Find where the given text appears and provide that cell's center as [x, y] coordinate. 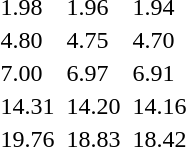
6.97 [94, 73]
4.75 [94, 40]
14.20 [94, 106]
